For the text-containing cell, return its midpoint in [x, y] coordinate format. 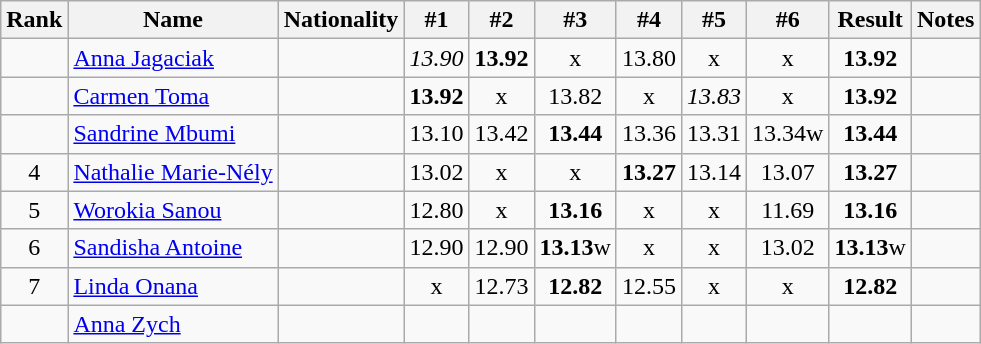
13.36 [648, 134]
13.82 [575, 96]
Nationality [341, 20]
13.14 [714, 172]
13.07 [788, 172]
12.73 [502, 286]
Nathalie Marie-Nély [173, 172]
Anna Jagaciak [173, 58]
11.69 [788, 210]
13.31 [714, 134]
Linda Onana [173, 286]
#4 [648, 20]
#2 [502, 20]
Result [870, 20]
Rank [34, 20]
13.42 [502, 134]
6 [34, 248]
13.80 [648, 58]
Worokia Sanou [173, 210]
#6 [788, 20]
Sandrine Mbumi [173, 134]
Anna Zych [173, 324]
#5 [714, 20]
12.55 [648, 286]
13.90 [436, 58]
Carmen Toma [173, 96]
13.83 [714, 96]
13.10 [436, 134]
5 [34, 210]
Name [173, 20]
Notes [945, 20]
Sandisha Antoine [173, 248]
13.34w [788, 134]
#3 [575, 20]
12.80 [436, 210]
#1 [436, 20]
7 [34, 286]
4 [34, 172]
